Search for the cell housing the specified text and yield its [X, Y] center coordinate. 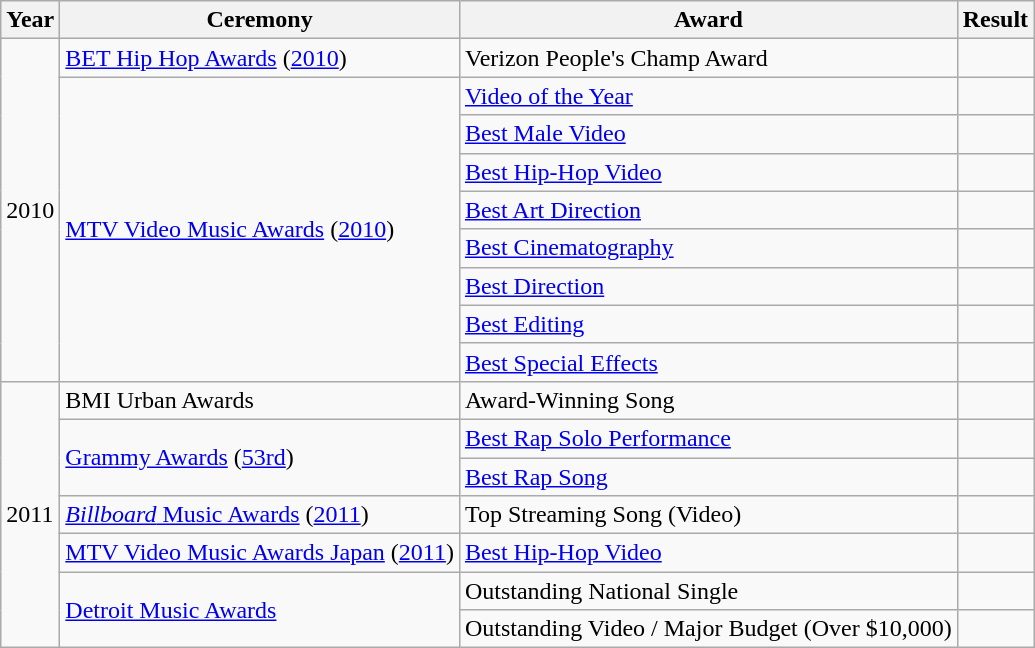
Best Rap Song [708, 477]
Best Direction [708, 286]
Best Male Video [708, 134]
Verizon People's Champ Award [708, 58]
Result [995, 20]
Best Editing [708, 324]
Video of the Year [708, 96]
2011 [30, 514]
BET Hip Hop Awards (2010) [260, 58]
Ceremony [260, 20]
Outstanding Video / Major Budget (Over $10,000) [708, 629]
Award [708, 20]
Award-Winning Song [708, 400]
Year [30, 20]
MTV Video Music Awards Japan (2011) [260, 553]
Detroit Music Awards [260, 610]
Top Streaming Song (Video) [708, 515]
Grammy Awards (53rd) [260, 457]
Best Cinematography [708, 248]
Outstanding National Single [708, 591]
Best Rap Solo Performance [708, 438]
MTV Video Music Awards (2010) [260, 229]
Best Art Direction [708, 210]
2010 [30, 210]
Best Special Effects [708, 362]
BMI Urban Awards [260, 400]
Billboard Music Awards (2011) [260, 515]
